Detect which cell encompasses the target text, then output its [X, Y] center coordinate. 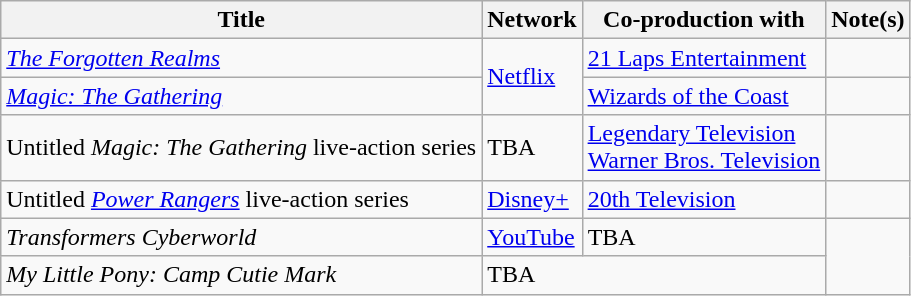
Co-production with [704, 20]
21 Laps Entertainment [704, 58]
Wizards of the Coast [704, 96]
Untitled Magic: The Gathering live-action series [242, 148]
Legendary TelevisionWarner Bros. Television [704, 148]
Untitled Power Rangers live-action series [242, 199]
Title [242, 20]
Network [532, 20]
Disney+ [532, 199]
Note(s) [868, 20]
The Forgotten Realms [242, 58]
Netflix [532, 77]
My Little Pony: Camp Cutie Mark [242, 275]
Magic: The Gathering [242, 96]
20th Television [704, 199]
Transformers Cyberworld [242, 237]
YouTube [532, 237]
